Capture the cell that displays the provided text and extract its (X, Y) central coordinate. 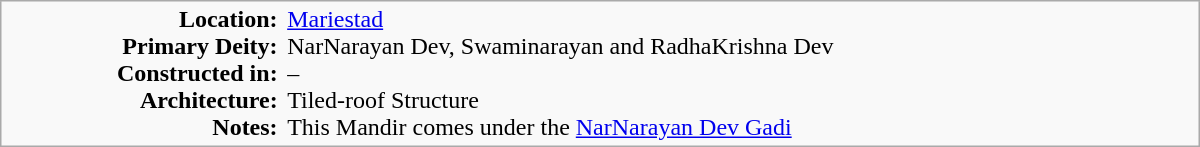
Location:Primary Deity:Constructed in:Architecture:Notes: (142, 74)
Mariestad NarNarayan Dev, Swaminarayan and RadhaKrishna Dev – Tiled-roof Structure This Mandir comes under the NarNarayan Dev Gadi (740, 74)
